Provide the (x, y) coordinate of the cell's center where the given text is located.  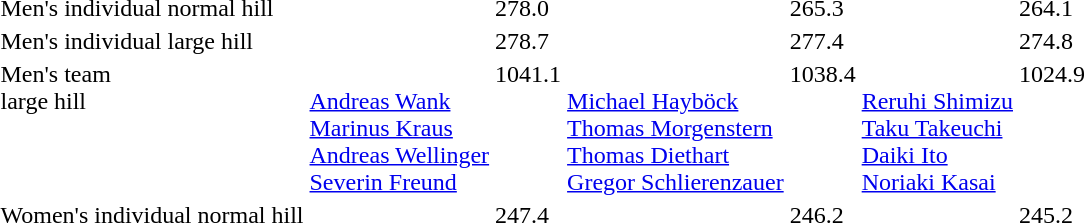
Michael HayböckThomas MorgensternThomas DiethartGregor Schlierenzauer (676, 128)
1041.1 (528, 128)
277.4 (822, 41)
Reruhi ShimizuTaku TakeuchiDaiki ItoNoriaki Kasai (937, 128)
1038.4 (822, 128)
Andreas WankMarinus KrausAndreas WellingerSeverin Freund (400, 128)
278.7 (528, 41)
